Provide the [x, y] coordinate of the cell's center where the given text is located.  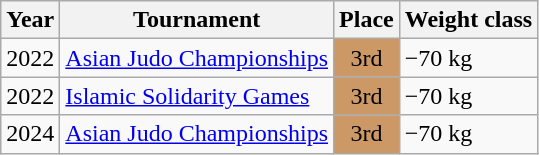
Weight class [468, 20]
Tournament [197, 20]
Islamic Solidarity Games [197, 96]
Place [367, 20]
2024 [30, 134]
Year [30, 20]
